Scan for the cell matching the given text and deliver its [X, Y] coordinate at center. 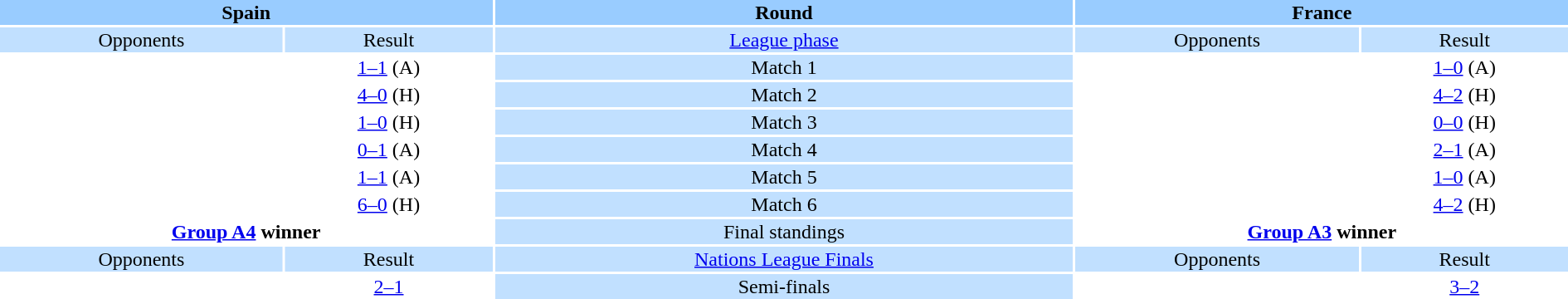
4–0 (H) [388, 95]
France [1322, 12]
0–0 (H) [1464, 122]
2–1 [388, 287]
3–2 [1464, 287]
0–1 (A) [388, 149]
Round [783, 12]
6–0 (H) [388, 204]
Spain [246, 12]
Match 4 [783, 149]
Nations League Finals [783, 259]
Match 3 [783, 122]
Final standings [783, 232]
Group A3 winner [1322, 232]
Match 1 [783, 67]
League phase [783, 40]
Match 5 [783, 177]
Group A4 winner [246, 232]
1–0 (H) [388, 122]
2–1 (A) [1464, 149]
Match 2 [783, 95]
Semi-finals [783, 287]
Match 6 [783, 204]
